Return the (X, Y) coordinate for the center point of the cell that contains the specified text.  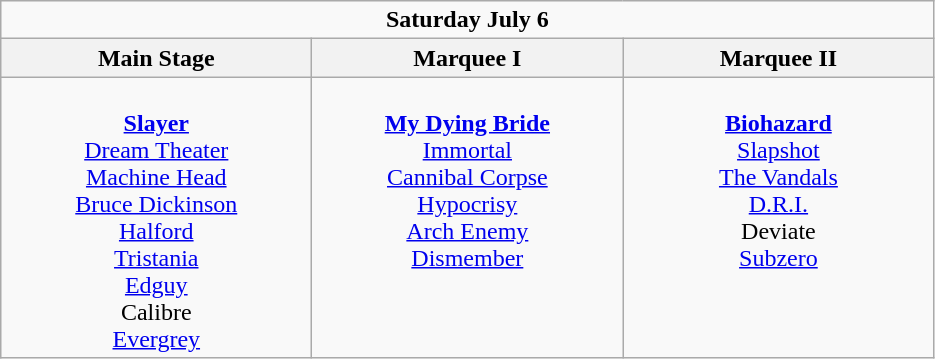
Biohazard Slapshot The Vandals D.R.I. Deviate Subzero (778, 218)
Marquee I (468, 58)
Slayer Dream Theater Machine Head Bruce Dickinson Halford Tristania Edguy Calibre Evergrey (156, 218)
Saturday July 6 (468, 20)
Main Stage (156, 58)
My Dying Bride Immortal Cannibal Corpse Hypocrisy Arch Enemy Dismember (468, 218)
Marquee II (778, 58)
